For the text-containing cell, return its midpoint in (X, Y) coordinate format. 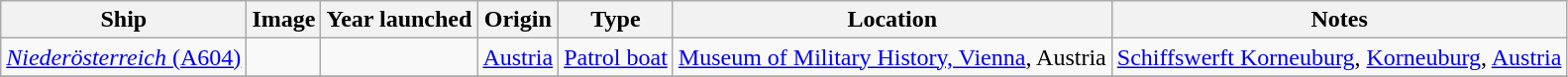
Austria (518, 57)
Schiffswerft Korneuburg, Korneuburg, Austria (1339, 57)
Image (283, 20)
Type (616, 20)
Notes (1339, 20)
Museum of Military History, Vienna, Austria (891, 57)
Niederösterreich (A604) (124, 57)
Location (891, 20)
Origin (518, 20)
Year launched (399, 20)
Patrol boat (616, 57)
Ship (124, 20)
